Locate the cell with the specified text and output its (x, y) center coordinate. 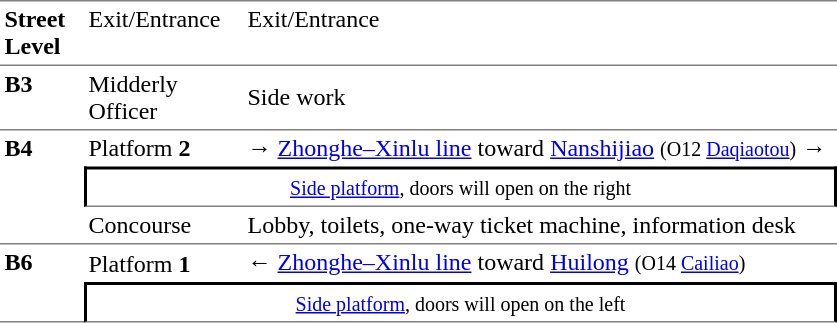
Side platform, doors will open on the right (460, 186)
Lobby, toilets, one-way ticket machine, information desk (540, 226)
Platform 2 (164, 148)
B4 (42, 187)
Platform 1 (164, 263)
→ Zhonghe–Xinlu line toward Nanshijiao (O12 Daqiaotou) → (540, 148)
Side work (540, 98)
Concourse (164, 226)
Midderly Officer (164, 98)
B3 (42, 98)
← Zhonghe–Xinlu line toward Huilong (O14 Cailiao) (540, 263)
Side platform, doors will open on the left (460, 302)
B6 (42, 283)
Street Level (42, 33)
